Scan for the cell matching the given text and deliver its (x, y) coordinate at center. 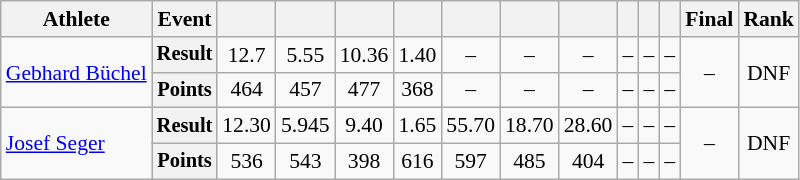
10.36 (364, 55)
404 (588, 162)
12.7 (246, 55)
28.60 (588, 126)
Athlete (76, 19)
398 (364, 162)
457 (306, 90)
1.65 (417, 126)
Event (185, 19)
18.70 (530, 126)
543 (306, 162)
477 (364, 90)
Josef Seger (76, 144)
597 (470, 162)
55.70 (470, 126)
5.945 (306, 126)
9.40 (364, 126)
485 (530, 162)
536 (246, 162)
464 (246, 90)
616 (417, 162)
368 (417, 90)
5.55 (306, 55)
1.40 (417, 55)
Final (709, 19)
Rank (768, 19)
Gebhard Büchel (76, 72)
12.30 (246, 126)
